Determine the [x, y] coordinate at the center of the cell enclosing the given text.  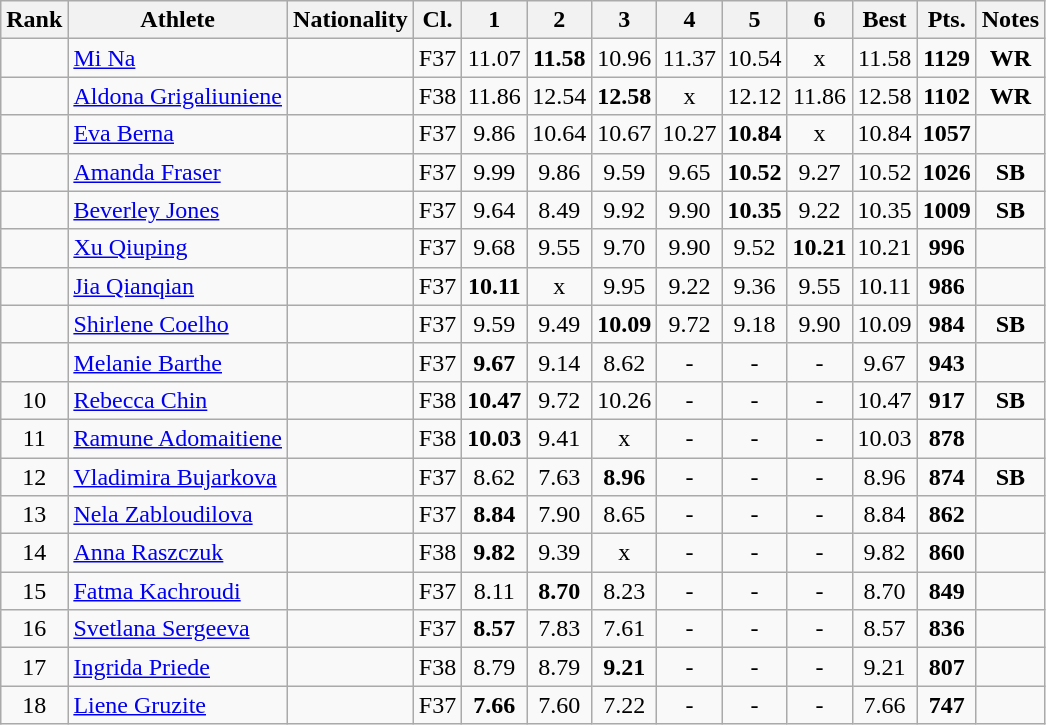
9.65 [690, 172]
Notes [1010, 20]
9.99 [494, 172]
Rebecca Chin [178, 400]
917 [946, 400]
2 [560, 20]
8.23 [624, 591]
9.49 [560, 324]
Pts. [946, 20]
Amanda Fraser [178, 172]
Fatma Kachroudi [178, 591]
Anna Raszczuk [178, 553]
10.27 [690, 134]
1009 [946, 210]
9.68 [494, 248]
1026 [946, 172]
Ramune Adomaitiene [178, 438]
8.11 [494, 591]
7.90 [560, 515]
5 [754, 20]
10.96 [624, 58]
9.95 [624, 286]
996 [946, 248]
9.41 [560, 438]
10.64 [560, 134]
14 [34, 553]
9.36 [754, 286]
1 [494, 20]
Melanie Barthe [178, 362]
Rank [34, 20]
Nationality [351, 20]
860 [946, 553]
Jia Qianqian [178, 286]
747 [946, 705]
10 [34, 400]
9.92 [624, 210]
Beverley Jones [178, 210]
10.26 [624, 400]
984 [946, 324]
11 [34, 438]
Shirlene Coelho [178, 324]
Cl. [437, 20]
Best [884, 20]
9.18 [754, 324]
Xu Qiuping [178, 248]
Athlete [178, 20]
17 [34, 667]
Liene Gruzite [178, 705]
Eva Berna [178, 134]
986 [946, 286]
Aldona Grigaliuniene [178, 96]
1129 [946, 58]
7.61 [624, 629]
12 [34, 477]
874 [946, 477]
943 [946, 362]
9.70 [624, 248]
Mi Na [178, 58]
12.12 [754, 96]
862 [946, 515]
836 [946, 629]
9.52 [754, 248]
8.65 [624, 515]
15 [34, 591]
807 [946, 667]
Ingrida Priede [178, 667]
11.07 [494, 58]
9.27 [820, 172]
Nela Zabloudilova [178, 515]
878 [946, 438]
7.22 [624, 705]
12.54 [560, 96]
6 [820, 20]
1057 [946, 134]
4 [690, 20]
11.37 [690, 58]
7.63 [560, 477]
13 [34, 515]
849 [946, 591]
Vladimira Bujarkova [178, 477]
9.39 [560, 553]
1102 [946, 96]
10.67 [624, 134]
8.49 [560, 210]
9.64 [494, 210]
3 [624, 20]
16 [34, 629]
Svetlana Sergeeva [178, 629]
9.14 [560, 362]
10.54 [754, 58]
7.60 [560, 705]
18 [34, 705]
7.83 [560, 629]
